Capture the cell that displays the provided text and extract its [X, Y] central coordinate. 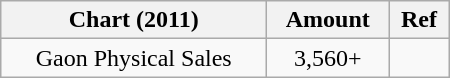
Amount [328, 20]
Chart (2011) [134, 20]
Ref [419, 20]
3,560+ [328, 58]
Gaon Physical Sales [134, 58]
